Detect which cell encompasses the target text, then output its (x, y) center coordinate. 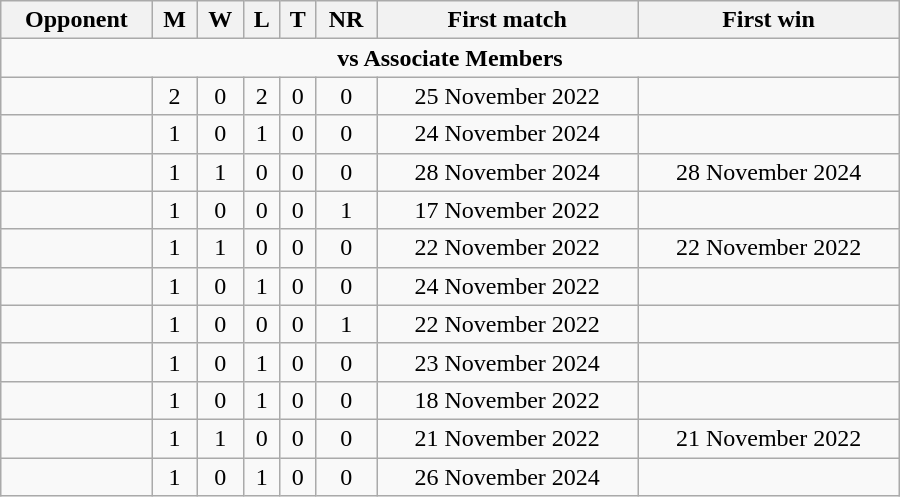
vs Associate Members (450, 58)
NR (346, 20)
Opponent (76, 20)
24 November 2022 (508, 286)
18 November 2022 (508, 400)
L (262, 20)
T (298, 20)
First win (768, 20)
25 November 2022 (508, 96)
24 November 2024 (508, 134)
W (220, 20)
17 November 2022 (508, 210)
26 November 2024 (508, 477)
M (174, 20)
First match (508, 20)
23 November 2024 (508, 362)
